Identify which cell holds the provided text, then report its [X, Y] central coordinate. 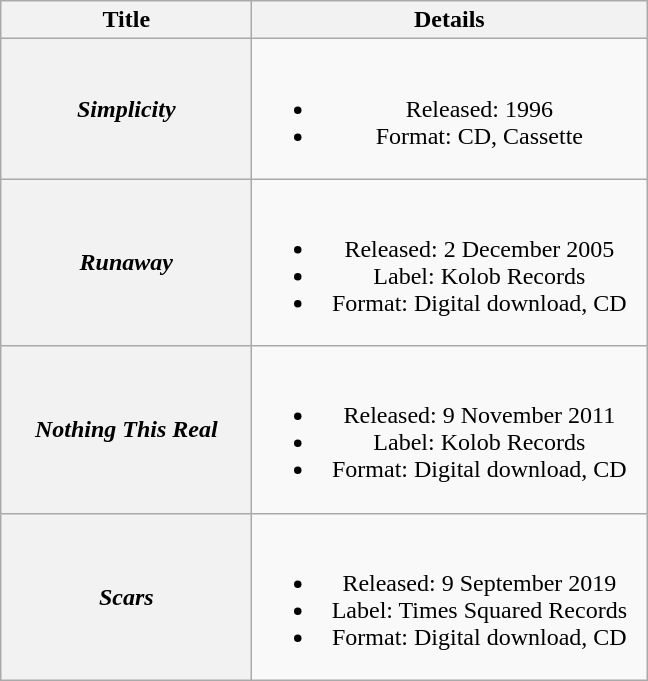
Title [126, 20]
Simplicity [126, 109]
Details [450, 20]
Released: 9 November 2011Label: Kolob RecordsFormat: Digital download, CD [450, 430]
Runaway [126, 262]
Released: 9 September 2019Label: Times Squared RecordsFormat: Digital download, CD [450, 596]
Released: 1996Format: CD, Cassette [450, 109]
Scars [126, 596]
Released: 2 December 2005Label: Kolob RecordsFormat: Digital download, CD [450, 262]
Nothing This Real [126, 430]
